Return the [X, Y] coordinate for the center point of the cell that contains the specified text.  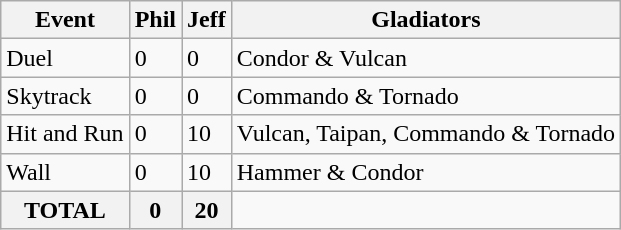
Skytrack [65, 96]
Jeff [207, 20]
Gladiators [426, 20]
Wall [65, 172]
Condor & Vulcan [426, 58]
TOTAL [65, 210]
Vulcan, Taipan, Commando & Tornado [426, 134]
Commando & Tornado [426, 96]
Event [65, 20]
Phil [155, 20]
Duel [65, 58]
Hammer & Condor [426, 172]
Hit and Run [65, 134]
20 [207, 210]
